Identify which cell holds the provided text, then report its [x, y] central coordinate. 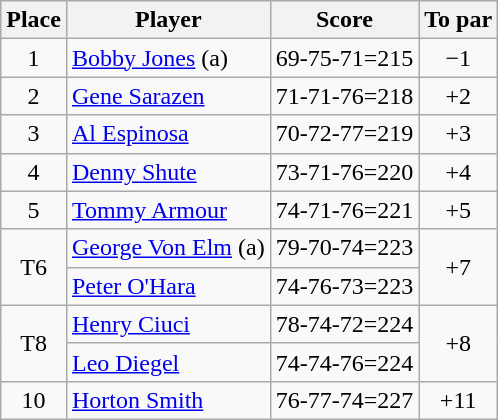
71-71-76=218 [344, 96]
Al Espinosa [168, 134]
1 [34, 58]
Score [344, 20]
74-71-76=221 [344, 210]
78-74-72=224 [344, 324]
−1 [458, 58]
Player [168, 20]
76-77-74=227 [344, 400]
+4 [458, 172]
George Von Elm (a) [168, 248]
5 [34, 210]
Leo Diegel [168, 362]
+2 [458, 96]
73-71-76=220 [344, 172]
+7 [458, 267]
74-74-76=224 [344, 362]
Gene Sarazen [168, 96]
79-70-74=223 [344, 248]
Tommy Armour [168, 210]
+3 [458, 134]
2 [34, 96]
Denny Shute [168, 172]
10 [34, 400]
+5 [458, 210]
Horton Smith [168, 400]
Henry Ciuci [168, 324]
+8 [458, 343]
+11 [458, 400]
To par [458, 20]
T6 [34, 267]
Bobby Jones (a) [168, 58]
3 [34, 134]
T8 [34, 343]
69-75-71=215 [344, 58]
70-72-77=219 [344, 134]
Place [34, 20]
4 [34, 172]
74-76-73=223 [344, 286]
Peter O'Hara [168, 286]
